Identify which cell holds the provided text, then report its (X, Y) central coordinate. 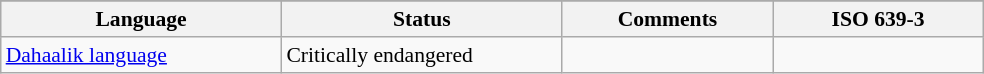
Critically endangered (422, 54)
ISO 639-3 (878, 19)
Status (422, 19)
Language (142, 19)
Dahaalik language (142, 54)
Comments (668, 19)
